Find where the given text appears and provide that cell's center as [x, y] coordinate. 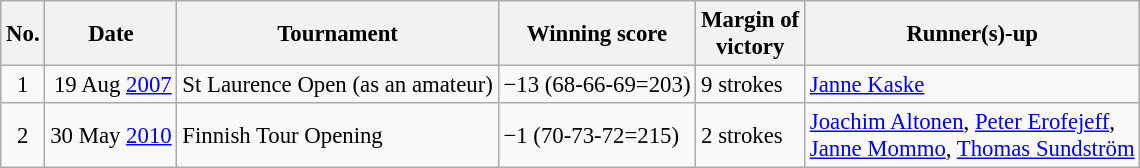
Finnish Tour Opening [338, 136]
St Laurence Open (as an amateur) [338, 85]
Margin ofvictory [750, 34]
−1 (70-73-72=215) [597, 136]
Tournament [338, 34]
Janne Kaske [972, 85]
2 [23, 136]
−13 (68-66-69=203) [597, 85]
No. [23, 34]
Joachim Altonen, Peter Erofejeff, Janne Mommo, Thomas Sundström [972, 136]
19 Aug 2007 [111, 85]
30 May 2010 [111, 136]
Runner(s)-up [972, 34]
1 [23, 85]
Date [111, 34]
Winning score [597, 34]
2 strokes [750, 136]
9 strokes [750, 85]
